Provide the [X, Y] coordinate of the cell's center where the given text is located.  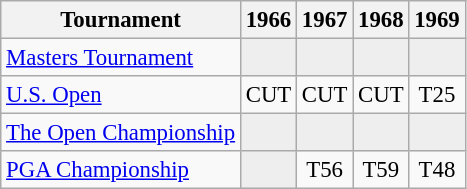
1967 [325, 20]
1969 [437, 20]
1966 [268, 20]
T48 [437, 170]
T59 [381, 170]
The Open Championship [121, 133]
PGA Championship [121, 170]
T56 [325, 170]
T25 [437, 95]
Masters Tournament [121, 58]
U.S. Open [121, 95]
Tournament [121, 20]
1968 [381, 20]
